Capture the cell that displays the provided text and extract its [x, y] central coordinate. 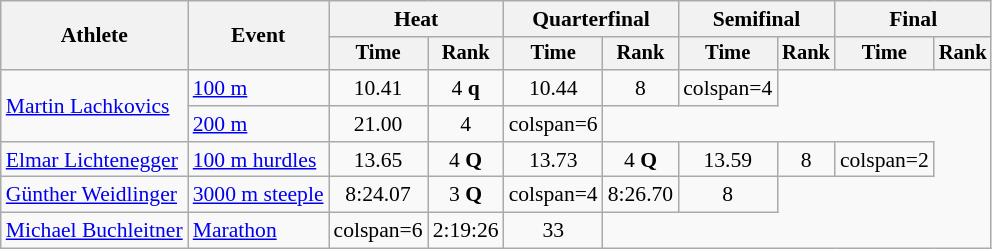
3 Q [466, 195]
Athlete [94, 36]
8:26.70 [640, 195]
Elmar Lichtenegger [94, 160]
13.73 [554, 160]
200 m [258, 124]
Martin Lachkovics [94, 106]
13.65 [378, 160]
Semifinal [756, 19]
8:24.07 [378, 195]
100 m [258, 88]
colspan=2 [884, 160]
4 q [466, 88]
4 [466, 124]
21.00 [378, 124]
13.59 [728, 160]
100 m hurdles [258, 160]
33 [554, 231]
Event [258, 36]
Quarterfinal [592, 19]
Final [914, 19]
Heat [416, 19]
2:19:26 [466, 231]
10.44 [554, 88]
Michael Buchleitner [94, 231]
Günther Weidlinger [94, 195]
3000 m steeple [258, 195]
Marathon [258, 231]
10.41 [378, 88]
